Pinpoint the cell where the given text exists, returning its [x, y] midpoint coordinate. 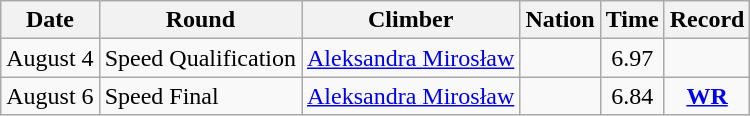
6.97 [632, 58]
Time [632, 20]
Speed Qualification [200, 58]
Climber [411, 20]
WR [707, 96]
6.84 [632, 96]
Round [200, 20]
August 6 [50, 96]
Nation [560, 20]
Record [707, 20]
August 4 [50, 58]
Date [50, 20]
Speed Final [200, 96]
